Return [X, Y] of the center of cell containing provided text 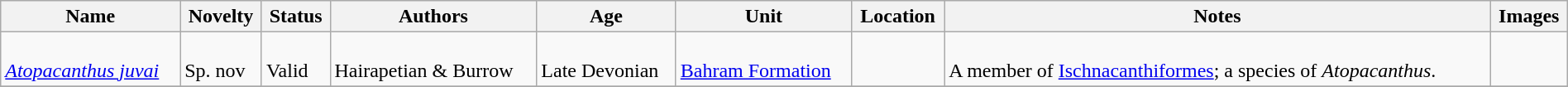
Authors [433, 17]
Atopacanthus juvai [91, 60]
Novelty [222, 17]
Late Devonian [606, 60]
Notes [1217, 17]
Valid [296, 60]
Unit [763, 17]
A member of Ischnacanthiformes; a species of Atopacanthus. [1217, 60]
Location [898, 17]
Hairapetian & Burrow [433, 60]
Images [1528, 17]
Status [296, 17]
Name [91, 17]
Sp. nov [222, 60]
Age [606, 17]
Bahram Formation [763, 60]
